For the text-containing cell, return its midpoint in [X, Y] coordinate format. 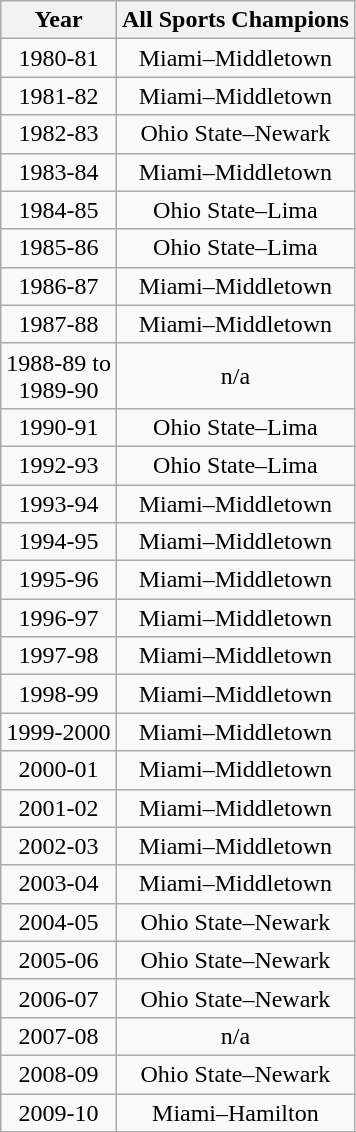
2001-02 [59, 808]
2009-10 [59, 1113]
1995-96 [59, 580]
1993-94 [59, 503]
1982-83 [59, 134]
1997-98 [59, 656]
2003-04 [59, 884]
1987-88 [59, 324]
1998-99 [59, 694]
1985-86 [59, 248]
1980-81 [59, 58]
Year [59, 20]
1992-93 [59, 465]
1983-84 [59, 172]
2005-06 [59, 960]
1994-95 [59, 542]
All Sports Champions [235, 20]
1984-85 [59, 210]
2008-09 [59, 1074]
2007-08 [59, 1036]
1988-89 to1989-90 [59, 376]
1981-82 [59, 96]
Miami–Hamilton [235, 1113]
2002-03 [59, 846]
2006-07 [59, 998]
1996-97 [59, 618]
2004-05 [59, 922]
1986-87 [59, 286]
1999-2000 [59, 732]
1990-91 [59, 427]
2000-01 [59, 770]
